Detect which cell encompasses the target text, then output its (x, y) center coordinate. 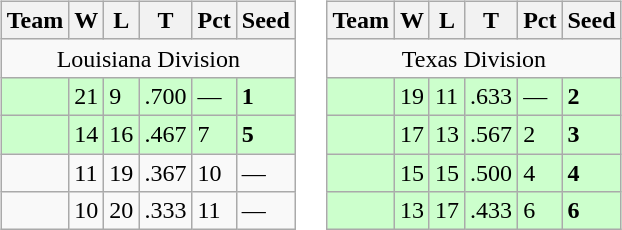
.700 (166, 96)
.433 (492, 211)
.467 (166, 134)
.567 (492, 134)
.500 (492, 173)
1 (266, 96)
.633 (492, 96)
3 (592, 134)
.333 (166, 211)
Louisiana Division (148, 58)
20 (122, 211)
14 (86, 134)
9 (122, 96)
5 (266, 134)
16 (122, 134)
7 (214, 134)
.367 (166, 173)
21 (86, 96)
Texas Division (474, 58)
